Return the (x, y) coordinate for the center point of the cell that contains the specified text.  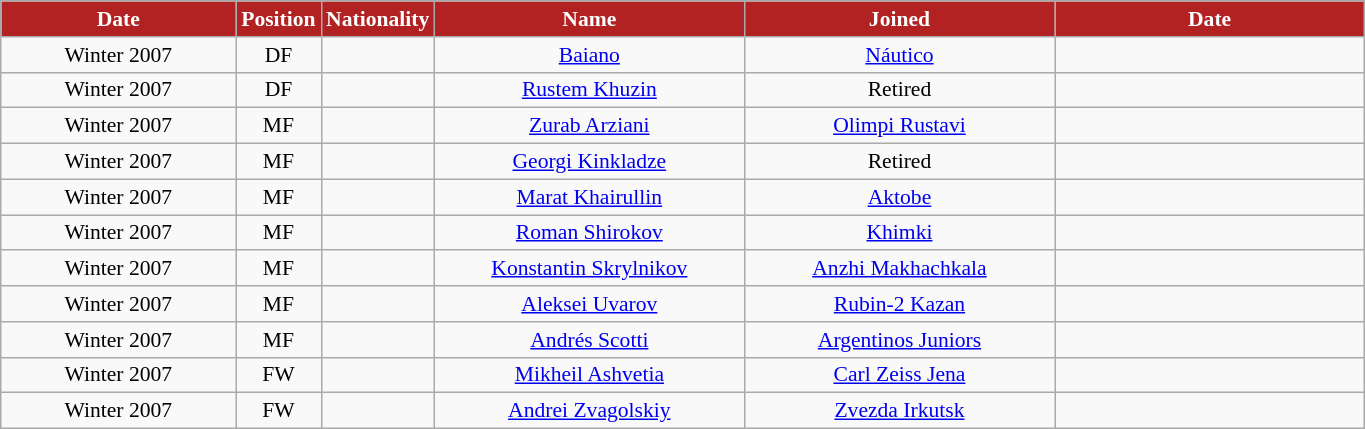
Position (278, 19)
Aktobe (899, 197)
Georgi Kinkladze (589, 162)
Zurab Arziani (589, 126)
Roman Shirokov (589, 233)
Khimki (899, 233)
Mikheil Ashvetia (589, 375)
Baiano (589, 55)
Carl Zeiss Jena (899, 375)
Rubin-2 Kazan (899, 304)
Zvezda Irkutsk (899, 411)
Joined (899, 19)
Náutico (899, 55)
Name (589, 19)
Aleksei Uvarov (589, 304)
Argentinos Juniors (899, 340)
Olimpi Rustavi (899, 126)
Rustem Khuzin (589, 90)
Nationality (378, 19)
Andrés Scotti (589, 340)
Anzhi Makhachkala (899, 269)
Marat Khairullin (589, 197)
Konstantin Skrylnikov (589, 269)
Andrei Zvagolskiy (589, 411)
